Locate the cell with the specified text and output its (X, Y) center coordinate. 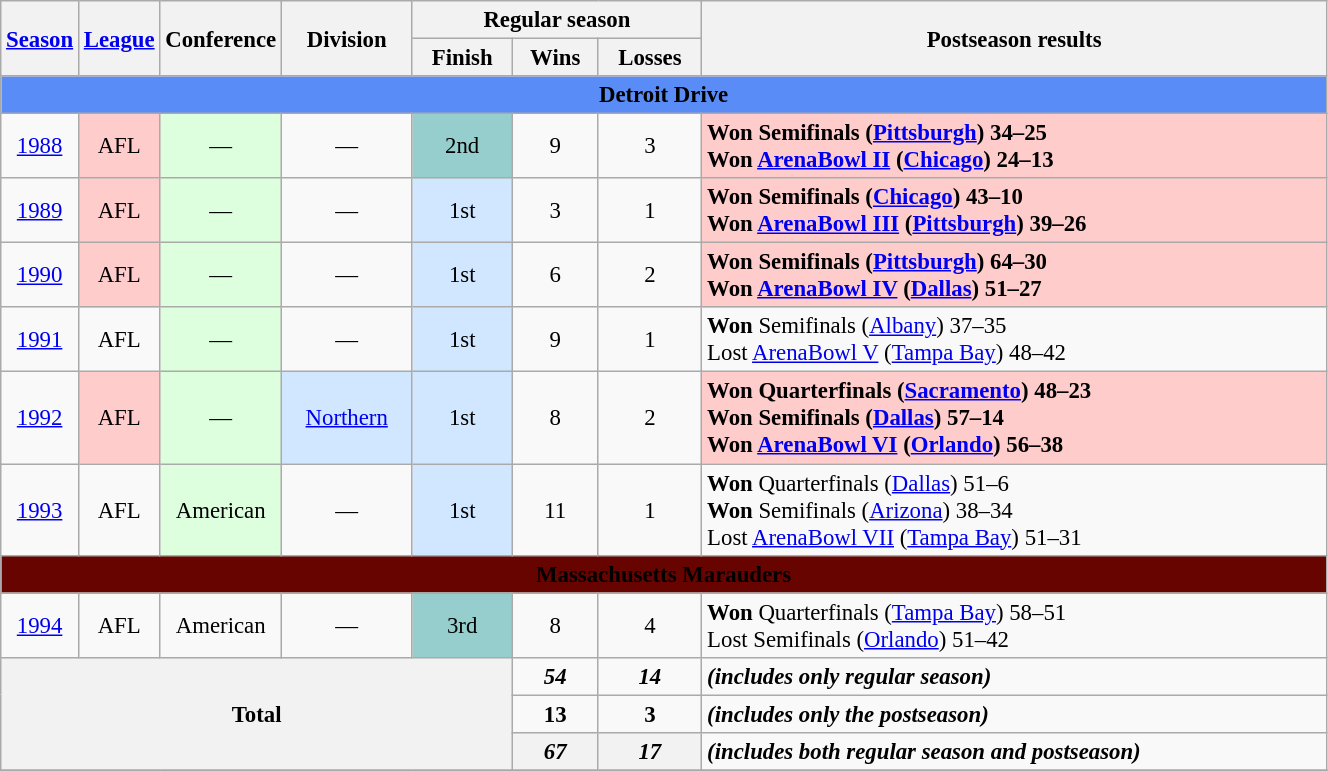
1988 (40, 146)
Postseason results (1014, 38)
Division (346, 38)
1994 (40, 626)
Won Quarterfinals (Dallas) 51–6 Won Semifinals (Arizona) 38–34 Lost ArenaBowl VII (Tampa Bay) 51–31 (1014, 510)
14 (650, 676)
1990 (40, 276)
(includes both regular season and postseason) (1014, 752)
Won Quarterfinals (Tampa Bay) 58–51 Lost Semifinals (Orlando) 51–42 (1014, 626)
11 (555, 510)
Won Semifinals (Pittsburgh) 34–25 Won ArenaBowl II (Chicago) 24–13 (1014, 146)
League (118, 38)
Massachusetts Marauders (664, 574)
Conference (221, 38)
Won Semifinals (Albany) 37–35 Lost ArenaBowl V (Tampa Bay) 48–42 (1014, 340)
1993 (40, 510)
Won Semifinals (Pittsburgh) 64–30 Won ArenaBowl IV (Dallas) 51–27 (1014, 276)
4 (650, 626)
2nd (462, 146)
Total (257, 714)
Won Quarterfinals (Sacramento) 48–23 Won Semifinals (Dallas) 57–14 Won ArenaBowl VI (Orlando) 56–38 (1014, 418)
1991 (40, 340)
1992 (40, 418)
Wins (555, 58)
17 (650, 752)
54 (555, 676)
1989 (40, 210)
Northern (346, 418)
Regular season (557, 20)
Season (40, 38)
Detroit Drive (664, 95)
(includes only the postseason) (1014, 714)
Won Semifinals (Chicago) 43–10 Won ArenaBowl III (Pittsburgh) 39–26 (1014, 210)
67 (555, 752)
6 (555, 276)
Losses (650, 58)
13 (555, 714)
(includes only regular season) (1014, 676)
Finish (462, 58)
3rd (462, 626)
